Return the [X, Y] coordinate for the center point of the cell that contains the specified text.  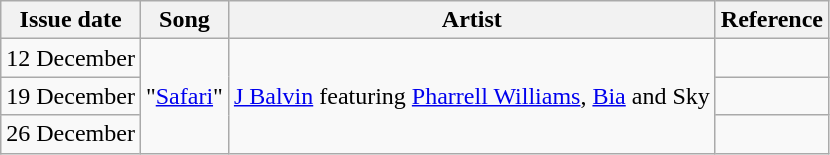
Artist [472, 20]
Issue date [71, 20]
"Safari" [184, 96]
19 December [71, 96]
12 December [71, 58]
J Balvin featuring Pharrell Williams, Bia and Sky [472, 96]
Song [184, 20]
26 December [71, 134]
Reference [772, 20]
